From the cell containing the given text, extract its center point as [x, y] coordinate. 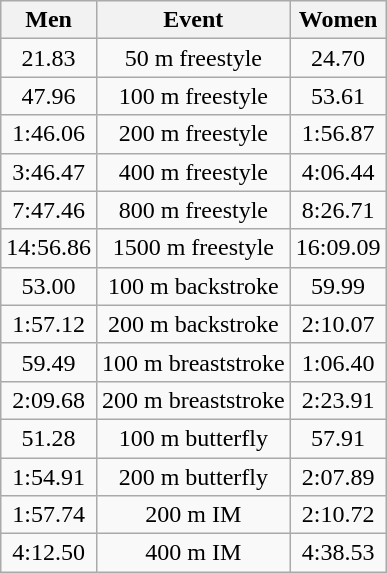
8:26.71 [338, 210]
3:46.47 [49, 172]
16:09.09 [338, 248]
4:38.53 [338, 553]
59.49 [49, 362]
7:47.46 [49, 210]
200 m backstroke [193, 324]
800 m freestyle [193, 210]
2:23.91 [338, 400]
14:56.86 [49, 248]
4:12.50 [49, 553]
1500 m freestyle [193, 248]
1:06.40 [338, 362]
4:06.44 [338, 172]
200 m butterfly [193, 477]
100 m freestyle [193, 96]
47.96 [49, 96]
2:09.68 [49, 400]
400 m IM [193, 553]
400 m freestyle [193, 172]
57.91 [338, 438]
100 m breaststroke [193, 362]
200 m freestyle [193, 134]
200 m IM [193, 515]
2:10.07 [338, 324]
59.99 [338, 286]
1:56.87 [338, 134]
24.70 [338, 58]
100 m backstroke [193, 286]
Men [49, 20]
Event [193, 20]
2:07.89 [338, 477]
Women [338, 20]
200 m breaststroke [193, 400]
1:54.91 [49, 477]
2:10.72 [338, 515]
50 m freestyle [193, 58]
53.61 [338, 96]
1:57.12 [49, 324]
100 m butterfly [193, 438]
51.28 [49, 438]
1:46.06 [49, 134]
1:57.74 [49, 515]
53.00 [49, 286]
21.83 [49, 58]
